Output the [x, y] coordinate of the center of the cell containing the given text.  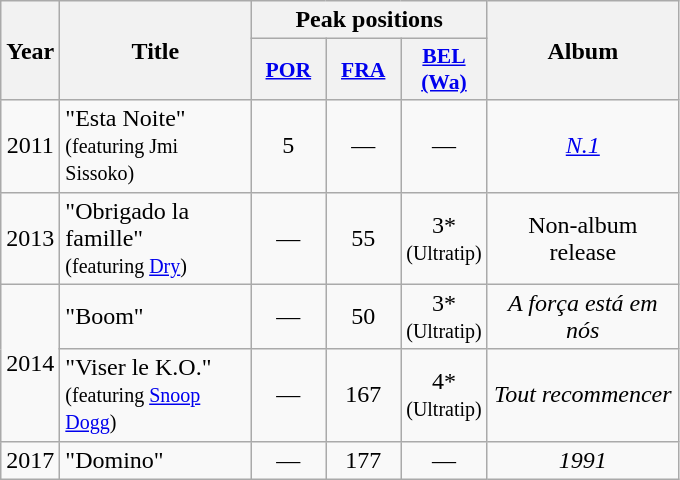
167 [364, 395]
Non-album release [582, 238]
"Viser le K.O." (featuring Snoop Dogg) [156, 395]
"Domino" [156, 460]
55 [364, 238]
A força está em nós [582, 316]
Title [156, 50]
BEL (Wa) [444, 70]
2011 [30, 146]
Year [30, 50]
2014 [30, 362]
Tout recommencer [582, 395]
N.1 [582, 146]
2013 [30, 238]
Peak positions [369, 20]
Album [582, 50]
5 [288, 146]
POR [288, 70]
50 [364, 316]
FRA [364, 70]
4*(Ultratip) [444, 395]
2017 [30, 460]
177 [364, 460]
"Boom" [156, 316]
"Esta Noite" (featuring Jmi Sissoko) [156, 146]
"Obrigado la famille" (featuring Dry) [156, 238]
1991 [582, 460]
